For the text-containing cell, return its midpoint in [X, Y] coordinate format. 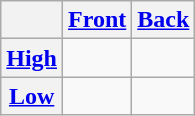
High [32, 58]
Back [164, 20]
Low [32, 96]
Front [98, 20]
